Capture the cell that displays the provided text and extract its (x, y) central coordinate. 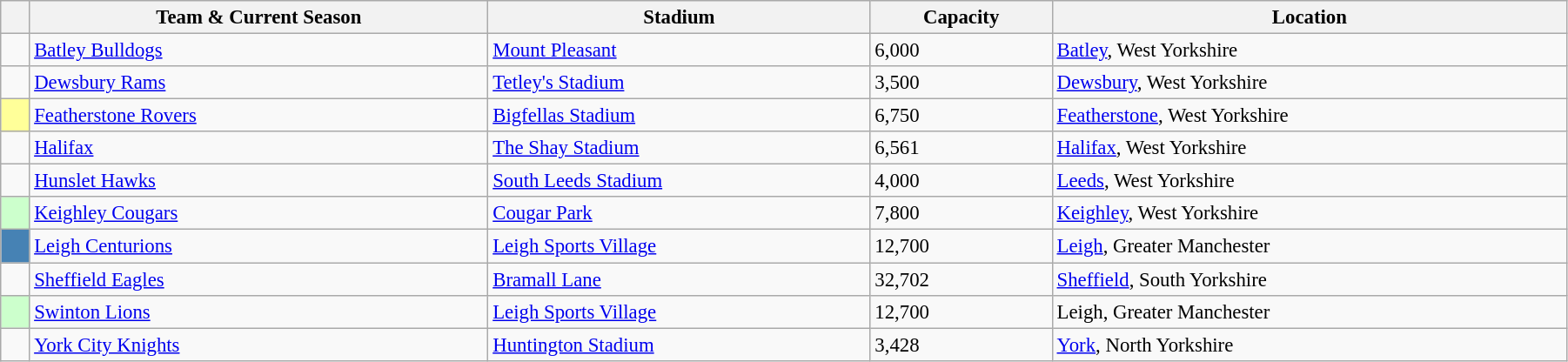
Location (1309, 17)
Team & Current Season (259, 17)
6,000 (961, 50)
Dewsbury, West Yorkshire (1309, 83)
Keighley, West Yorkshire (1309, 213)
Batley, West Yorkshire (1309, 50)
South Leeds Stadium (679, 181)
Halifax, West Yorkshire (1309, 148)
Mount Pleasant (679, 50)
Featherstone Rovers (259, 116)
Featherstone, West Yorkshire (1309, 116)
Swinton Lions (259, 312)
Tetley's Stadium (679, 83)
Leigh Centurions (259, 246)
Sheffield Eagles (259, 279)
6,561 (961, 148)
Halifax (259, 148)
Capacity (961, 17)
7,800 (961, 213)
6,750 (961, 116)
3,500 (961, 83)
32,702 (961, 279)
Dewsbury Rams (259, 83)
The Shay Stadium (679, 148)
3,428 (961, 345)
Bigfellas Stadium (679, 116)
Keighley Cougars (259, 213)
Cougar Park (679, 213)
York City Knights (259, 345)
Batley Bulldogs (259, 50)
Stadium (679, 17)
Huntington Stadium (679, 345)
Sheffield, South Yorkshire (1309, 279)
Leeds, West Yorkshire (1309, 181)
Bramall Lane (679, 279)
Hunslet Hawks (259, 181)
York, North Yorkshire (1309, 345)
4,000 (961, 181)
